Determine the (X, Y) coordinate at the center of the cell enclosing the given text.  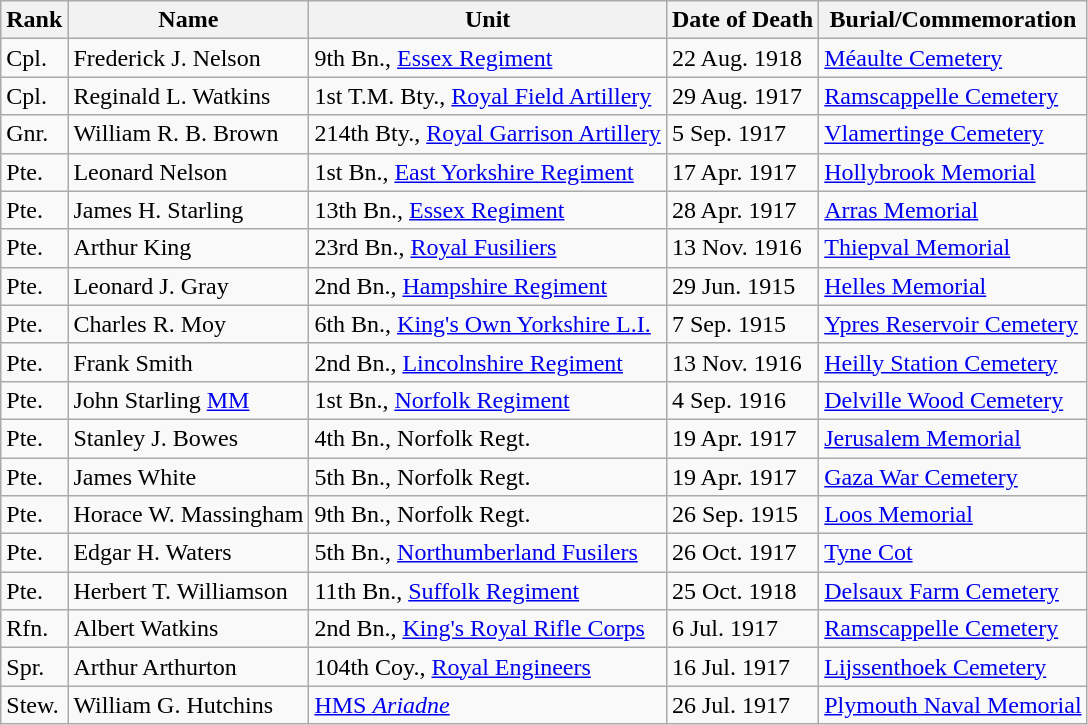
Frederick J. Nelson (188, 58)
HMS Ariadne (488, 705)
William G. Hutchins (188, 705)
9th Bn., Norfolk Regt. (488, 515)
Leonard J. Gray (188, 286)
1st Bn., East Yorkshire Regiment (488, 172)
Edgar H. Waters (188, 553)
Reginald L. Watkins (188, 96)
Arthur Arthurton (188, 667)
7 Sep. 1915 (742, 324)
Gaza War Cemetery (953, 477)
Méaulte Cemetery (953, 58)
28 Apr. 1917 (742, 210)
16 Jul. 1917 (742, 667)
Delsaux Farm Cemetery (953, 591)
Herbert T. Williamson (188, 591)
Arras Memorial (953, 210)
13th Bn., Essex Regiment (488, 210)
Name (188, 20)
Rfn. (34, 629)
Burial/Commemoration (953, 20)
Spr. (34, 667)
26 Oct. 1917 (742, 553)
2nd Bn., Lincolnshire Regiment (488, 362)
26 Jul. 1917 (742, 705)
Delville Wood Cemetery (953, 400)
Rank (34, 20)
Thiepval Memorial (953, 248)
Loos Memorial (953, 515)
1st Bn., Norfolk Regiment (488, 400)
29 Aug. 1917 (742, 96)
25 Oct. 1918 (742, 591)
214th Bty., Royal Garrison Artillery (488, 134)
23rd Bn., Royal Fusiliers (488, 248)
William R. B. Brown (188, 134)
Leonard Nelson (188, 172)
5th Bn., Northumberland Fusilers (488, 553)
Tyne Cot (953, 553)
2nd Bn., Hampshire Regiment (488, 286)
6th Bn., King's Own Yorkshire L.I. (488, 324)
Unit (488, 20)
Charles R. Moy (188, 324)
Date of Death (742, 20)
1st T.M. Bty., Royal Field Artillery (488, 96)
Frank Smith (188, 362)
5th Bn., Norfolk Regt. (488, 477)
Arthur King (188, 248)
Hollybrook Memorial (953, 172)
Vlamertinge Cemetery (953, 134)
26 Sep. 1915 (742, 515)
2nd Bn., King's Royal Rifle Corps (488, 629)
Gnr. (34, 134)
11th Bn., Suffolk Regiment (488, 591)
5 Sep. 1917 (742, 134)
Horace W. Massingham (188, 515)
Ypres Reservoir Cemetery (953, 324)
Stanley J. Bowes (188, 438)
Helles Memorial (953, 286)
6 Jul. 1917 (742, 629)
James White (188, 477)
17 Apr. 1917 (742, 172)
James H. Starling (188, 210)
Albert Watkins (188, 629)
Lijssenthoek Cemetery (953, 667)
4 Sep. 1916 (742, 400)
Heilly Station Cemetery (953, 362)
Jerusalem Memorial (953, 438)
Stew. (34, 705)
4th Bn., Norfolk Regt. (488, 438)
104th Coy., Royal Engineers (488, 667)
Plymouth Naval Memorial (953, 705)
9th Bn., Essex Regiment (488, 58)
John Starling MM (188, 400)
22 Aug. 1918 (742, 58)
29 Jun. 1915 (742, 286)
